Detect which cell encompasses the target text, then output its [X, Y] center coordinate. 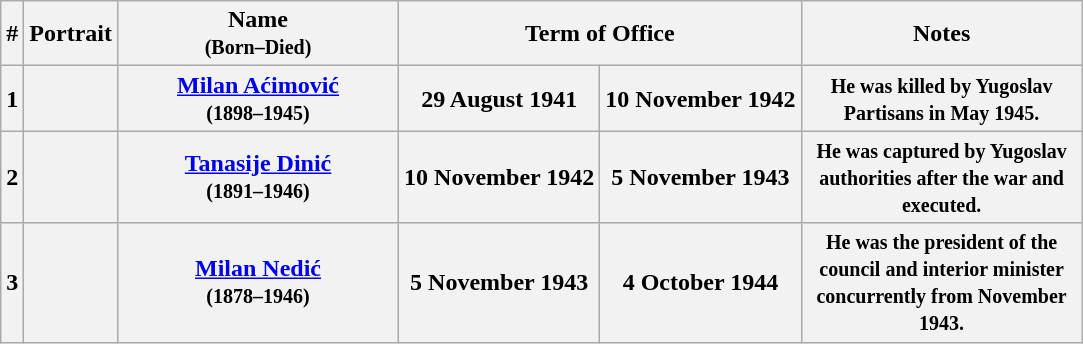
4 October 1944 [700, 282]
Portrait [71, 34]
He was captured by Yugoslav authorities after the war and executed. [942, 177]
# [12, 34]
He was the president of the council and interior minister concurrently from November 1943. [942, 282]
Notes [942, 34]
29 August 1941 [500, 98]
Term of Office [600, 34]
He was killed by Yugoslav Partisans in May 1945. [942, 98]
Milan Nedić(1878–1946) [258, 282]
3 [12, 282]
2 [12, 177]
Name(Born–Died) [258, 34]
Tanasije Dinić(1891–1946) [258, 177]
1 [12, 98]
Milan Aćimović(1898–1945) [258, 98]
